Identify which cell holds the provided text, then report its [x, y] central coordinate. 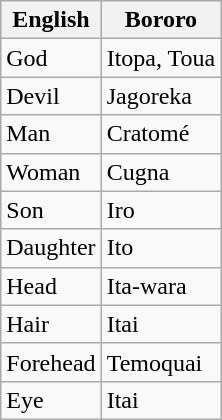
Forehead [51, 362]
Man [51, 134]
Woman [51, 172]
Itopa, Toua [161, 58]
Head [51, 286]
Temoquai [161, 362]
Cratomé [161, 134]
Ito [161, 248]
Devil [51, 96]
God [51, 58]
Cugna [161, 172]
Son [51, 210]
English [51, 20]
Eye [51, 400]
Hair [51, 324]
Jagoreka [161, 96]
Ita-wara [161, 286]
Bororo [161, 20]
Iro [161, 210]
Daughter [51, 248]
